For the text-containing cell, return its midpoint in [x, y] coordinate format. 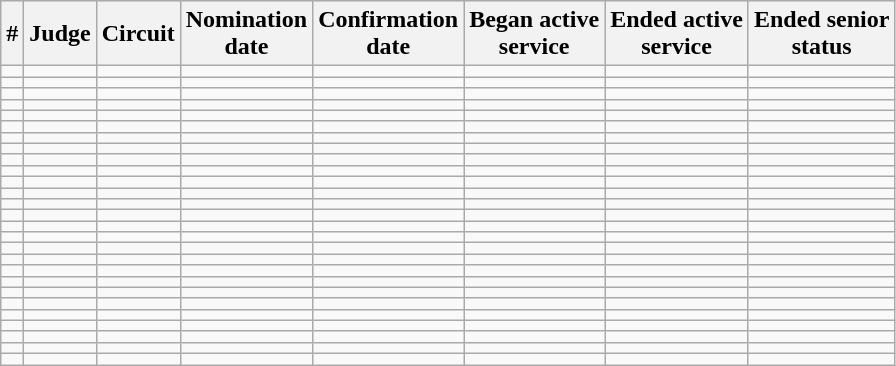
Began activeservice [534, 34]
# [12, 34]
Judge [60, 34]
Circuit [138, 34]
Nominationdate [246, 34]
Ended seniorstatus [821, 34]
Ended activeservice [677, 34]
Confirmationdate [388, 34]
